Detect which cell encompasses the target text, then output its (X, Y) center coordinate. 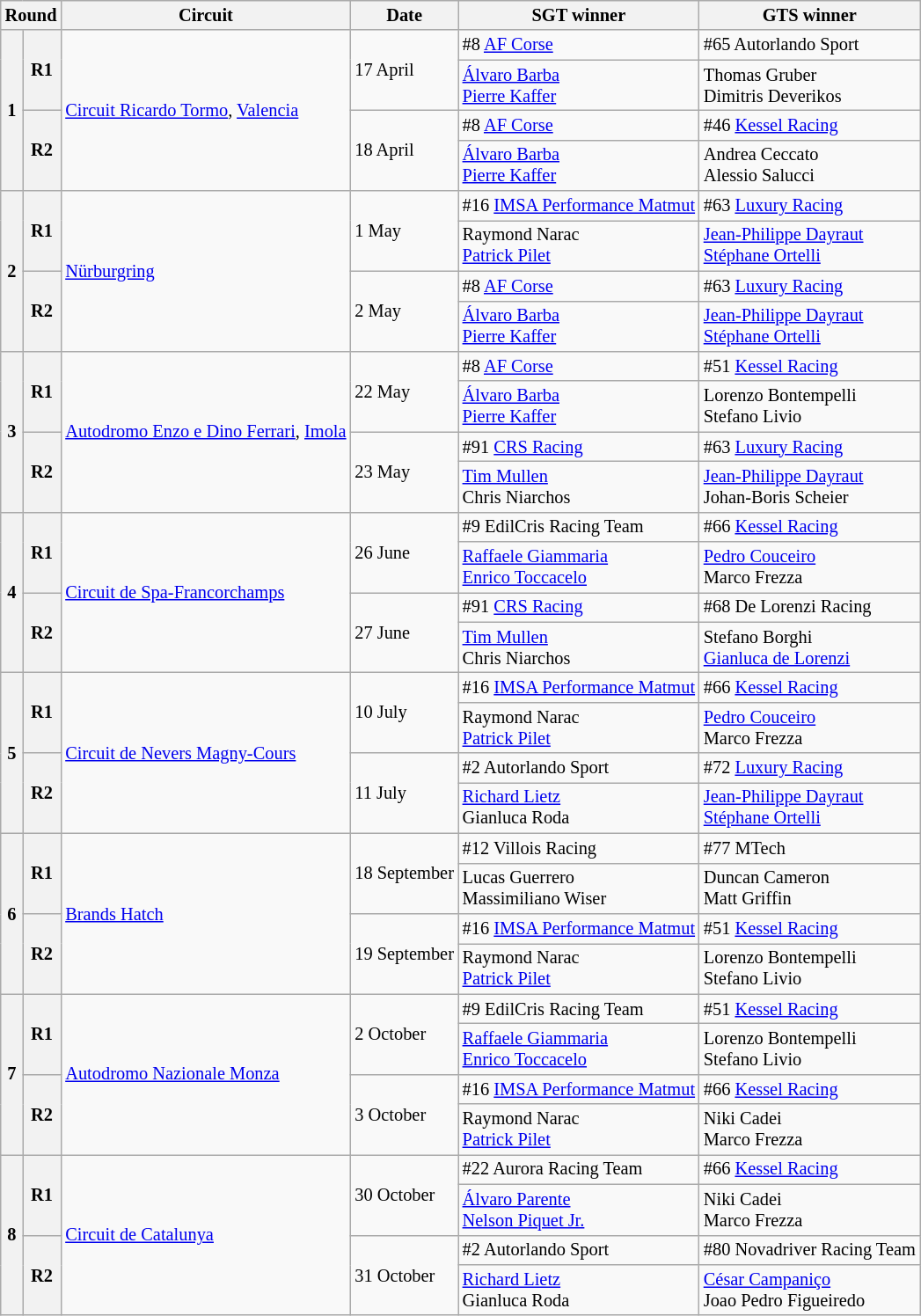
SGT winner (579, 15)
Lucas Guerrero Massimiliano Wiser (579, 888)
6 (12, 913)
César Campaniço Joao Pedro Figueiredo (809, 1290)
#12 Villois Racing (579, 848)
Autodromo Nazionale Monza (206, 1075)
Date (404, 15)
Duncan Cameron Matt Griffin (809, 888)
Autodromo Enzo e Dino Ferrari, Imola (206, 431)
#65 Autorlando Sport (809, 45)
7 (12, 1075)
18 September (404, 873)
Round (32, 15)
Brands Hatch (206, 913)
Jean-Philippe Dayraut Johan-Boris Scheier (809, 486)
2 October (404, 1035)
1 May (404, 230)
11 July (404, 793)
10 July (404, 713)
#80 Novadriver Racing Team (809, 1250)
#68 De Lorenzi Racing (809, 607)
#72 Luxury Racing (809, 768)
8 (12, 1235)
30 October (404, 1195)
Circuit de Spa-Francorchamps (206, 593)
Thomas Gruber Dimitris Deverikos (809, 85)
Circuit de Nevers Magny-Cours (206, 753)
27 June (404, 632)
22 May (404, 391)
23 May (404, 472)
Stefano Borghi Gianluca de Lorenzi (809, 647)
2 May (404, 311)
#46 Kessel Racing (809, 125)
2 (12, 271)
17 April (404, 70)
3 (12, 431)
Álvaro Parente Nelson Piquet Jr. (579, 1210)
#22 Aurora Racing Team (579, 1169)
31 October (404, 1276)
GTS winner (809, 15)
Circuit (206, 15)
26 June (404, 552)
19 September (404, 954)
5 (12, 753)
Circuit Ricardo Tormo, Valencia (206, 111)
Circuit de Catalunya (206, 1235)
Andrea Ceccato Alessio Salucci (809, 165)
4 (12, 593)
1 (12, 111)
#77 MTech (809, 848)
18 April (404, 150)
3 October (404, 1114)
Nürburgring (206, 271)
